Return [x, y] of the center of cell containing provided text 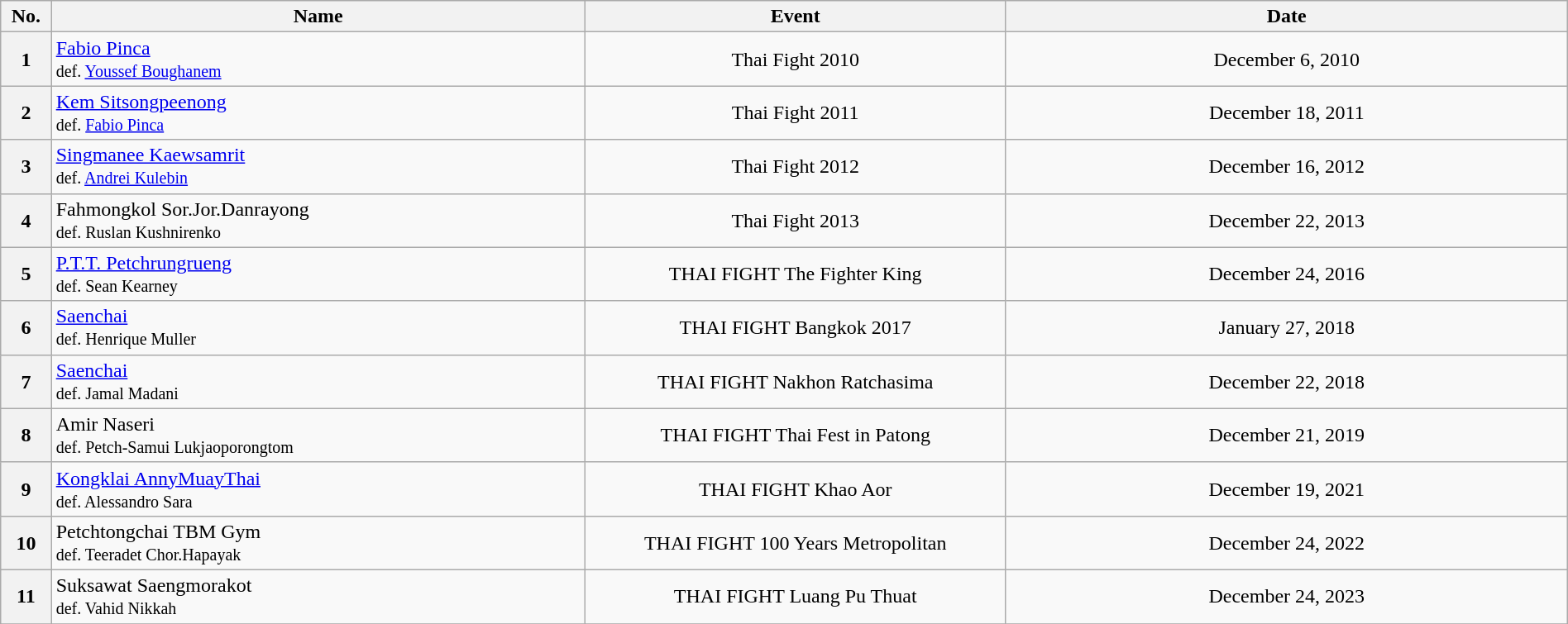
Kongklai AnnyMuayThai def. Alessandro Sara [318, 489]
1 [26, 60]
THAI FIGHT 100 Years Metropolitan [796, 542]
5 [26, 274]
6 [26, 327]
Thai Fight 2013 [796, 220]
Thai Fight 2010 [796, 60]
Petchtongchai TBM Gym def. Teeradet Chor.Hapayak [318, 542]
THAI FIGHT Bangkok 2017 [796, 327]
Amir Naseri def. Petch-Samui Lukjaoporongtom [318, 435]
2 [26, 112]
December 24, 2022 [1287, 542]
THAI FIGHT Thai Fest in Patong [796, 435]
9 [26, 489]
10 [26, 542]
December 22, 2018 [1287, 382]
December 22, 2013 [1287, 220]
Singmanee Kaewsamrit def. Andrei Kulebin [318, 167]
Kem Sitsongpeenong def. Fabio Pinca [318, 112]
THAI FIGHT Nakhon Ratchasima [796, 382]
December 24, 2016 [1287, 274]
Thai Fight 2011 [796, 112]
December 19, 2021 [1287, 489]
THAI FIGHT The Fighter King [796, 274]
January 27, 2018 [1287, 327]
Fahmongkol Sor.Jor.Danrayong def. Ruslan Kushnirenko [318, 220]
3 [26, 167]
THAI FIGHT Khao Aor [796, 489]
December 6, 2010 [1287, 60]
Saenchai def. Jamal Madani [318, 382]
December 24, 2023 [1287, 597]
8 [26, 435]
December 21, 2019 [1287, 435]
4 [26, 220]
Suksawat Saengmorakot def. Vahid Nikkah [318, 597]
P.T.T. Petchrungrueng def. Sean Kearney [318, 274]
December 18, 2011 [1287, 112]
No. [26, 17]
THAI FIGHT Luang Pu Thuat [796, 597]
11 [26, 597]
December 16, 2012 [1287, 167]
Name [318, 17]
Event [796, 17]
Date [1287, 17]
Fabio Pinca def. Youssef Boughanem [318, 60]
7 [26, 382]
Thai Fight 2012 [796, 167]
Saenchai def. Henrique Muller [318, 327]
